Identify which cell holds the provided text, then report its [x, y] central coordinate. 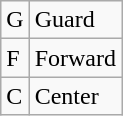
F [15, 58]
Forward [75, 58]
Center [75, 96]
C [15, 96]
G [15, 20]
Guard [75, 20]
